Output the (X, Y) coordinate of the center of the cell containing the given text.  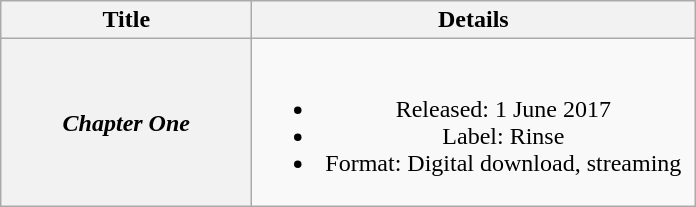
Chapter One (126, 122)
Title (126, 20)
Details (474, 20)
Released: 1 June 2017Label: RinseFormat: Digital download, streaming (474, 122)
